Extract the (X, Y) coordinate from the center of the cell holding the provided text.  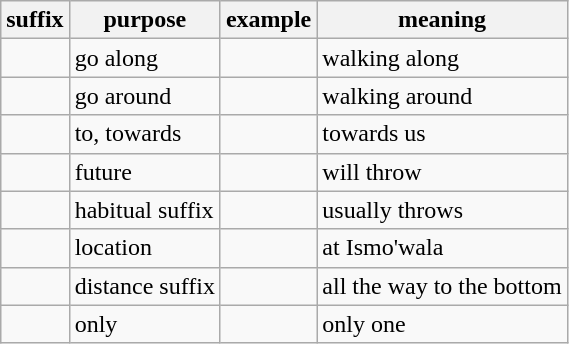
location (144, 248)
distance suffix (144, 286)
habitual suffix (144, 210)
towards us (442, 134)
suffix (35, 20)
go around (144, 96)
will throw (442, 172)
usually throws (442, 210)
to, towards (144, 134)
future (144, 172)
at Ismo'wala (442, 248)
all the way to the bottom (442, 286)
example (268, 20)
walking around (442, 96)
only (144, 324)
meaning (442, 20)
walking along (442, 58)
go along (144, 58)
only one (442, 324)
purpose (144, 20)
